Find where the given text appears and provide that cell's center as (X, Y) coordinate. 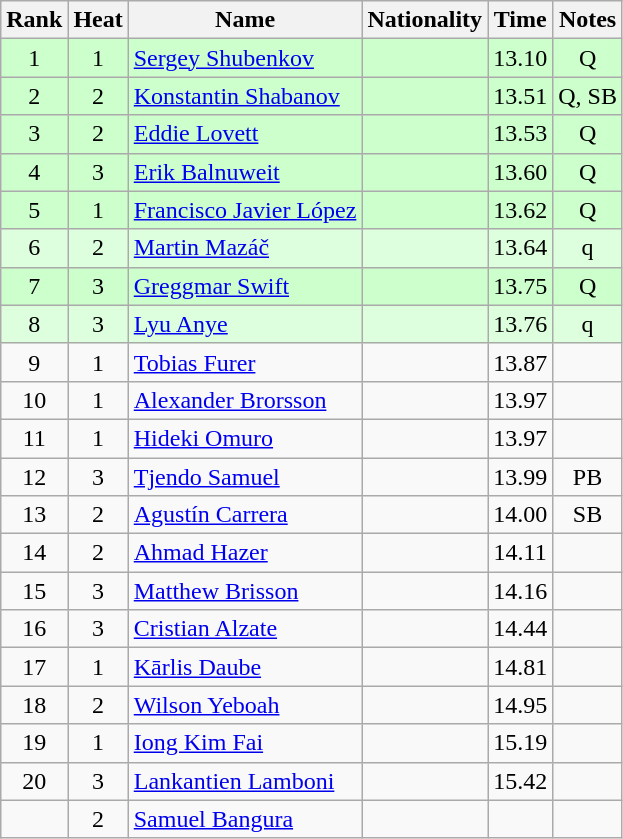
20 (34, 781)
8 (34, 324)
13.64 (520, 248)
10 (34, 400)
7 (34, 286)
17 (34, 667)
Eddie Lovett (245, 134)
13 (34, 515)
13.99 (520, 477)
4 (34, 172)
14.00 (520, 515)
Rank (34, 20)
Kārlis Daube (245, 667)
Iong Kim Fai (245, 743)
19 (34, 743)
Hideki Omuro (245, 438)
15 (34, 591)
Erik Balnuweit (245, 172)
Nationality (425, 20)
14 (34, 553)
Alexander Brorsson (245, 400)
13.76 (520, 324)
Lyu Anye (245, 324)
14.44 (520, 629)
Francisco Javier López (245, 210)
Name (245, 20)
Konstantin Shabanov (245, 96)
15.19 (520, 743)
Tjendo Samuel (245, 477)
Matthew Brisson (245, 591)
Time (520, 20)
13.60 (520, 172)
Q, SB (588, 96)
14.95 (520, 705)
13.87 (520, 362)
14.16 (520, 591)
18 (34, 705)
13.51 (520, 96)
14.81 (520, 667)
11 (34, 438)
15.42 (520, 781)
Heat (98, 20)
12 (34, 477)
Martin Mazáč (245, 248)
13.75 (520, 286)
13.62 (520, 210)
Tobias Furer (245, 362)
14.11 (520, 553)
Sergey Shubenkov (245, 58)
16 (34, 629)
Samuel Bangura (245, 819)
13.10 (520, 58)
Lankantien Lamboni (245, 781)
9 (34, 362)
Wilson Yeboah (245, 705)
Agustín Carrera (245, 515)
Notes (588, 20)
Ahmad Hazer (245, 553)
13.53 (520, 134)
Greggmar Swift (245, 286)
PB (588, 477)
5 (34, 210)
Cristian Alzate (245, 629)
SB (588, 515)
6 (34, 248)
